From the cell containing the given text, extract its center point as [X, Y] coordinate. 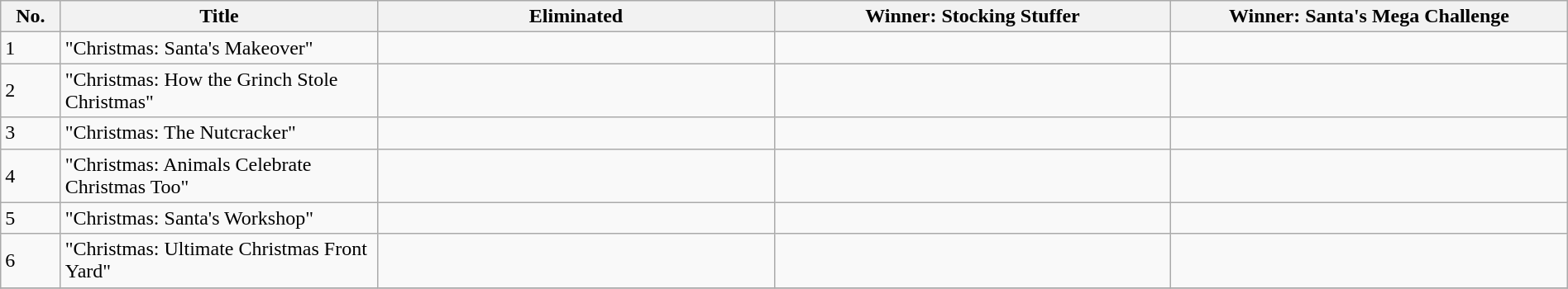
3 [31, 133]
"Christmas: Santa's Makeover" [219, 48]
Eliminated [576, 17]
1 [31, 48]
4 [31, 175]
"Christmas: Animals Celebrate Christmas Too" [219, 175]
5 [31, 218]
"Christmas: Santa's Workshop" [219, 218]
"Christmas: Ultimate Christmas Front Yard" [219, 261]
2 [31, 91]
Winner: Stocking Stuffer [973, 17]
No. [31, 17]
6 [31, 261]
"Christmas: The Nutcracker" [219, 133]
"Christmas: How the Grinch Stole Christmas" [219, 91]
Winner: Santa's Mega Challenge [1370, 17]
Title [219, 17]
